Extract the [x, y] coordinate from the center of the cell holding the provided text.  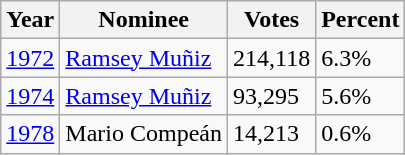
214,118 [272, 58]
Year [30, 20]
5.6% [360, 96]
93,295 [272, 96]
14,213 [272, 134]
Votes [272, 20]
1974 [30, 96]
Mario Compeán [144, 134]
6.3% [360, 58]
1972 [30, 58]
Percent [360, 20]
1978 [30, 134]
0.6% [360, 134]
Nominee [144, 20]
